Find where the given text appears and provide that cell's center as [X, Y] coordinate. 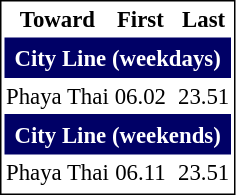
06.11 [140, 173]
First [140, 19]
Last [203, 19]
City Line (weekends) [117, 134]
06.02 [140, 96]
Toward [57, 19]
City Line (weekdays) [117, 58]
